Identify which cell holds the provided text, then report its [x, y] central coordinate. 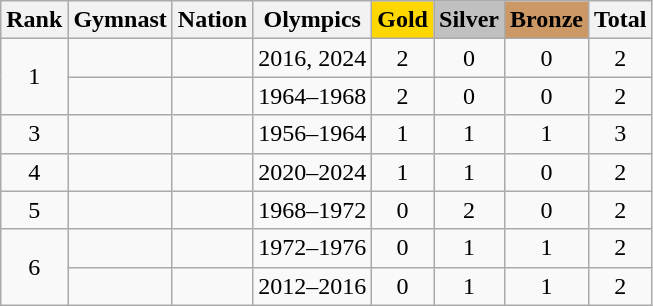
1956–1964 [312, 134]
2012–2016 [312, 286]
2016, 2024 [312, 58]
2020–2024 [312, 172]
Gymnast [120, 20]
Silver [470, 20]
1964–1968 [312, 96]
4 [34, 172]
1972–1976 [312, 248]
5 [34, 210]
Rank [34, 20]
1968–1972 [312, 210]
Olympics [312, 20]
Bronze [547, 20]
Nation [212, 20]
6 [34, 267]
Total [621, 20]
Gold [403, 20]
